Provide the [X, Y] coordinate of the cell's center where the given text is located.  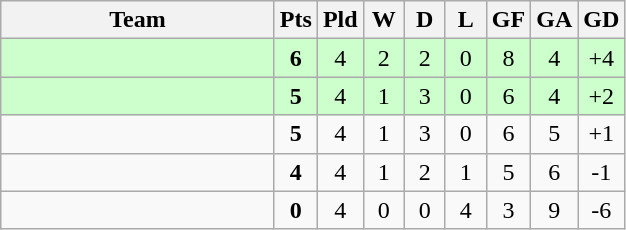
-6 [602, 210]
Pld [340, 20]
+2 [602, 96]
9 [554, 210]
W [384, 20]
D [424, 20]
Team [138, 20]
8 [508, 58]
L [466, 20]
GA [554, 20]
-1 [602, 172]
GD [602, 20]
GF [508, 20]
Pts [296, 20]
+1 [602, 134]
+4 [602, 58]
